Output the [x, y] coordinate of the center of the cell containing the given text.  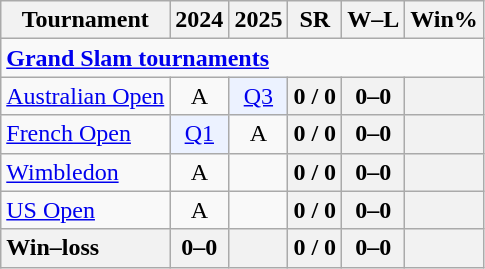
SR [315, 20]
Grand Slam tournaments [242, 58]
Q3 [258, 96]
2024 [200, 20]
US Open [86, 210]
French Open [86, 134]
Tournament [86, 20]
Win% [444, 20]
Australian Open [86, 96]
Wimbledon [86, 172]
Win–loss [86, 248]
2025 [258, 20]
W–L [374, 20]
Q1 [200, 134]
